Extract the (X, Y) coordinate from the center of the cell holding the provided text.  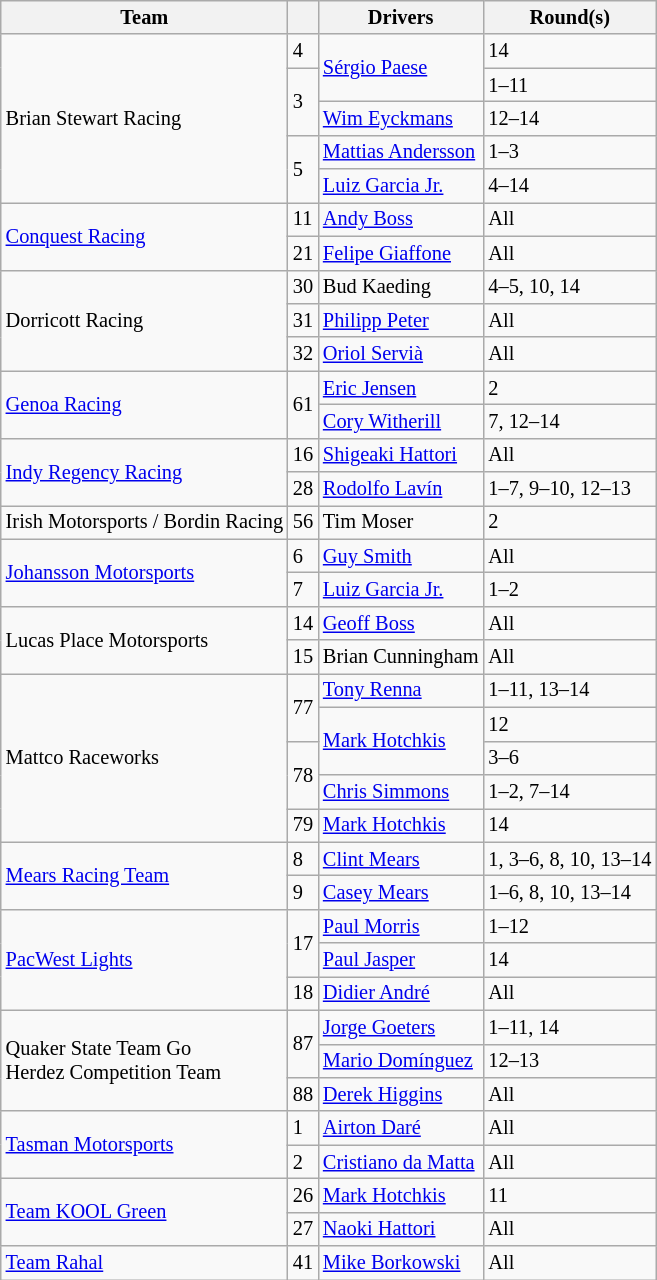
Mattco Raceworks (144, 757)
Felipe Giaffone (400, 253)
3 (303, 102)
Philipp Peter (400, 320)
Wim Eyckmans (400, 118)
21 (303, 253)
1–12 (570, 926)
Team KOOL Green (144, 1212)
1, 3–6, 8, 10, 13–14 (570, 859)
Cristiano da Matta (400, 1162)
9 (303, 892)
Dorricott Racing (144, 320)
18 (303, 993)
Lucas Place Motorsports (144, 640)
17 (303, 942)
31 (303, 320)
Jorge Goeters (400, 1027)
Guy Smith (400, 556)
Team (144, 17)
Chris Simmons (400, 791)
Genoa Racing (144, 404)
Brian Stewart Racing (144, 118)
Geoff Boss (400, 623)
Conquest Racing (144, 236)
Johansson Motorsports (144, 572)
12–14 (570, 118)
Rodolfo Lavín (400, 489)
1–2 (570, 589)
1–3 (570, 152)
1–2, 7–14 (570, 791)
15 (303, 657)
8 (303, 859)
27 (303, 1229)
1 (303, 1128)
Mike Borkowski (400, 1263)
Derek Higgins (400, 1094)
7 (303, 589)
7, 12–14 (570, 421)
Drivers (400, 17)
41 (303, 1263)
1–6, 8, 10, 13–14 (570, 892)
87 (303, 1044)
Bud Kaeding (400, 287)
Team Rahal (144, 1263)
Round(s) (570, 17)
Brian Cunningham (400, 657)
Oriol Servià (400, 354)
1–11, 14 (570, 1027)
56 (303, 522)
Mattias Andersson (400, 152)
26 (303, 1195)
12 (570, 724)
88 (303, 1094)
Sérgio Paese (400, 68)
4 (303, 51)
5 (303, 168)
3–6 (570, 758)
Mario Domínguez (400, 1061)
Irish Motorsports / Bordin Racing (144, 522)
Tony Renna (400, 690)
6 (303, 556)
1–7, 9–10, 12–13 (570, 489)
4–14 (570, 186)
4–5, 10, 14 (570, 287)
1–11, 13–14 (570, 690)
Quaker State Team GoHerdez Competition Team (144, 1060)
32 (303, 354)
Paul Morris (400, 926)
Didier André (400, 993)
Clint Mears (400, 859)
Casey Mears (400, 892)
61 (303, 404)
PacWest Lights (144, 960)
Tasman Motorsports (144, 1144)
12–13 (570, 1061)
Mears Racing Team (144, 876)
Tim Moser (400, 522)
Cory Witherill (400, 421)
Indy Regency Racing (144, 472)
Eric Jensen (400, 388)
Shigeaki Hattori (400, 455)
79 (303, 825)
1–11 (570, 85)
Naoki Hattori (400, 1229)
Airton Daré (400, 1128)
77 (303, 706)
Andy Boss (400, 219)
78 (303, 774)
30 (303, 287)
Paul Jasper (400, 960)
16 (303, 455)
28 (303, 489)
